For the text-containing cell, return its midpoint in [X, Y] coordinate format. 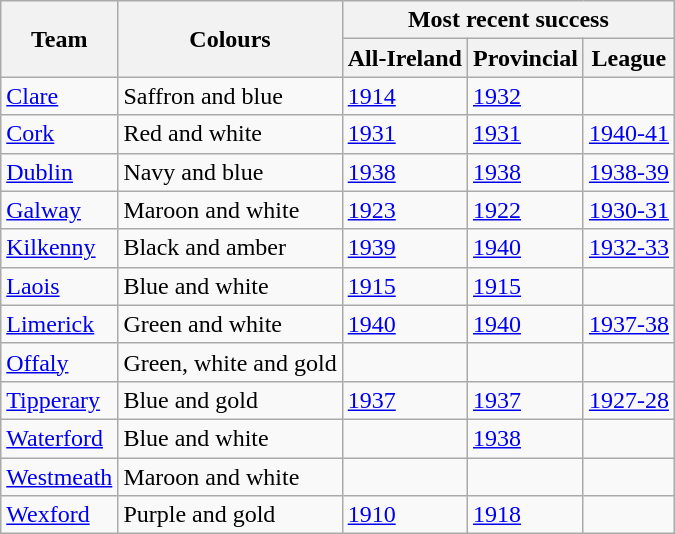
Blue and gold [230, 400]
Saffron and blue [230, 96]
1937-38 [628, 324]
Westmeath [60, 477]
1923 [404, 210]
Dublin [60, 172]
Kilkenny [60, 248]
Navy and blue [230, 172]
1932 [525, 96]
Provincial [525, 58]
Colours [230, 39]
Most recent success [508, 20]
1910 [404, 515]
Laois [60, 286]
1927-28 [628, 400]
1939 [404, 248]
Cork [60, 134]
All-Ireland [404, 58]
1918 [525, 515]
Green and white [230, 324]
Team [60, 39]
Tipperary [60, 400]
1914 [404, 96]
Offaly [60, 362]
1930-31 [628, 210]
Galway [60, 210]
1922 [525, 210]
1938-39 [628, 172]
Red and white [230, 134]
1940-41 [628, 134]
Clare [60, 96]
Limerick [60, 324]
1932-33 [628, 248]
Wexford [60, 515]
Green, white and gold [230, 362]
League [628, 58]
Black and amber [230, 248]
Waterford [60, 438]
Purple and gold [230, 515]
